Determine the [x, y] coordinate at the center of the cell enclosing the given text.  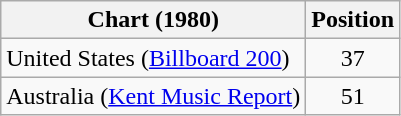
Position [353, 20]
51 [353, 96]
Australia (Kent Music Report) [154, 96]
United States (Billboard 200) [154, 58]
Chart (1980) [154, 20]
37 [353, 58]
